Output the [x, y] coordinate of the center of the cell containing the given text.  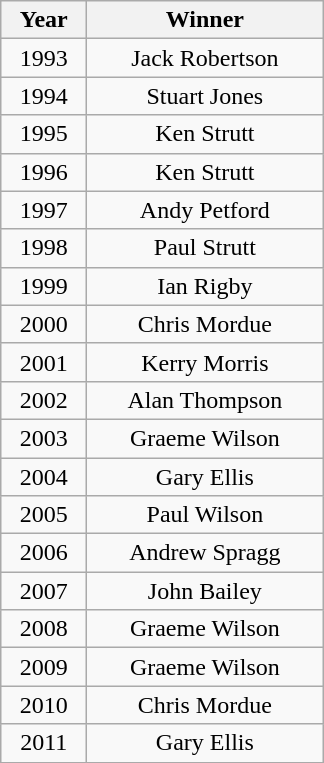
2010 [44, 705]
Winner [205, 20]
1994 [44, 96]
2004 [44, 477]
1995 [44, 134]
Paul Strutt [205, 248]
1999 [44, 286]
2007 [44, 591]
2006 [44, 553]
2000 [44, 324]
2002 [44, 400]
Ian Rigby [205, 286]
2008 [44, 629]
1996 [44, 172]
2009 [44, 667]
1998 [44, 248]
1997 [44, 210]
2001 [44, 362]
2003 [44, 438]
Jack Robertson [205, 58]
Kerry Morris [205, 362]
Year [44, 20]
1993 [44, 58]
Stuart Jones [205, 96]
2011 [44, 743]
Alan Thompson [205, 400]
2005 [44, 515]
Andy Petford [205, 210]
Paul Wilson [205, 515]
John Bailey [205, 591]
Andrew Spragg [205, 553]
